Output the [x, y] coordinate of the center of the cell containing the given text.  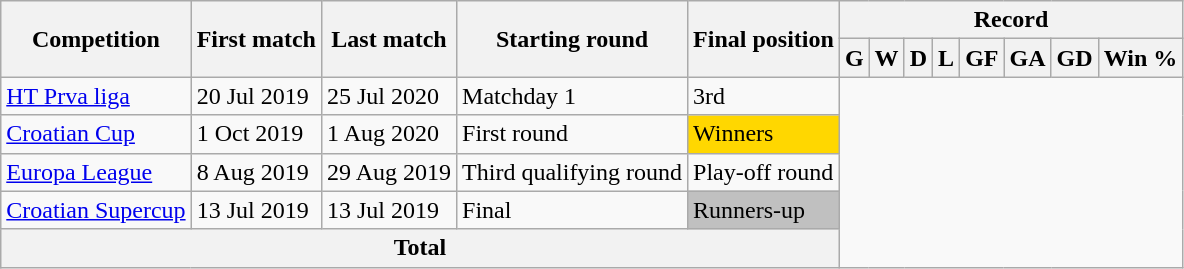
1 Aug 2020 [388, 134]
8 Aug 2019 [256, 172]
Win % [1140, 58]
GF [982, 58]
Final position [764, 39]
20 Jul 2019 [256, 96]
HT Prva liga [96, 96]
Total [420, 248]
Matchday 1 [572, 96]
W [886, 58]
29 Aug 2019 [388, 172]
L [946, 58]
G [854, 58]
25 Jul 2020 [388, 96]
Runners-up [764, 210]
Europa League [96, 172]
Croatian Supercup [96, 210]
Record [1010, 20]
First match [256, 39]
Third qualifying round [572, 172]
Play-off round [764, 172]
D [918, 58]
First round [572, 134]
GD [1074, 58]
Winners [764, 134]
GA [1028, 58]
Last match [388, 39]
Starting round [572, 39]
1 Oct 2019 [256, 134]
Croatian Cup [96, 134]
Final [572, 210]
3rd [764, 96]
Competition [96, 39]
